Provide the (x, y) coordinate of the cell's center where the given text is located.  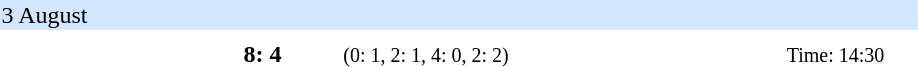
3 August (459, 15)
